Detect which cell encompasses the target text, then output its (X, Y) center coordinate. 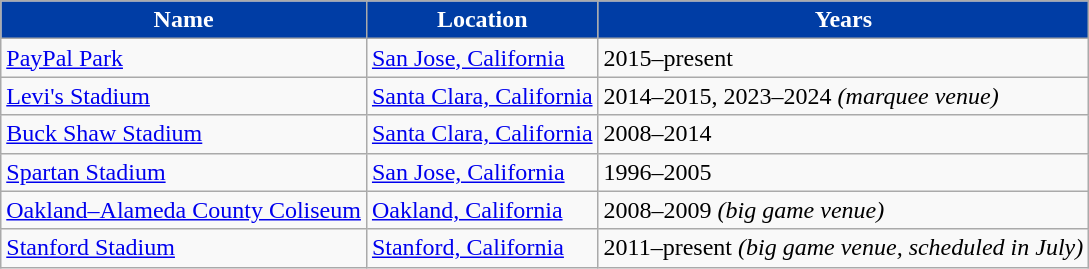
Buck Shaw Stadium (184, 134)
2008–2014 (844, 134)
Stanford, California (482, 248)
Oakland–Alameda County Coliseum (184, 210)
Stanford Stadium (184, 248)
Name (184, 20)
2008–2009 (big game venue) (844, 210)
1996–2005 (844, 172)
2015–present (844, 58)
Spartan Stadium (184, 172)
2014–2015, 2023–2024 (marquee venue) (844, 96)
PayPal Park (184, 58)
2011–present (big game venue, scheduled in July) (844, 248)
Years (844, 20)
Location (482, 20)
Oakland, California (482, 210)
Levi's Stadium (184, 96)
